Return the (x, y) coordinate for the center point of the cell that contains the specified text.  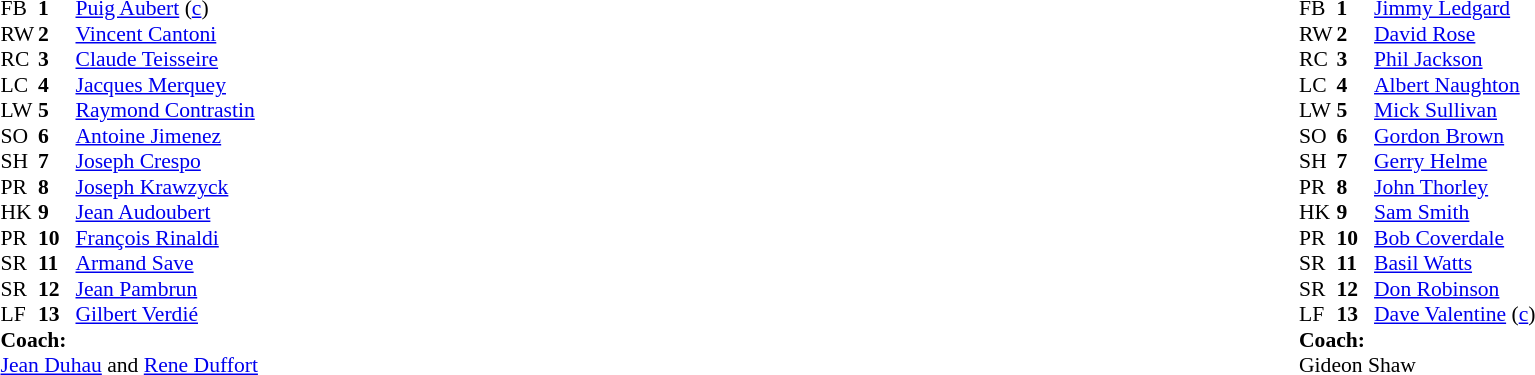
François Rinaldi (167, 238)
Vincent Cantoni (167, 34)
Jean Pambrun (167, 289)
Joseph Krawzyck (167, 187)
Albert Naughton (1454, 85)
Claude Teisseire (167, 59)
Antoine Jimenez (167, 136)
Don Robinson (1454, 289)
Gerry Helme (1454, 161)
John Thorley (1454, 187)
Phil Jackson (1454, 59)
Jacques Merquey (167, 85)
Raymond Contrastin (167, 111)
Joseph Crespo (167, 161)
Mick Sullivan (1454, 111)
Armand Save (167, 263)
David Rose (1454, 34)
Dave Valentine (c) (1454, 315)
Jean Audoubert (167, 213)
Basil Watts (1454, 263)
Sam Smith (1454, 213)
Bob Coverdale (1454, 238)
Gilbert Verdié (167, 315)
Gordon Brown (1454, 136)
